Extract the [x, y] coordinate from the center of the cell holding the provided text.  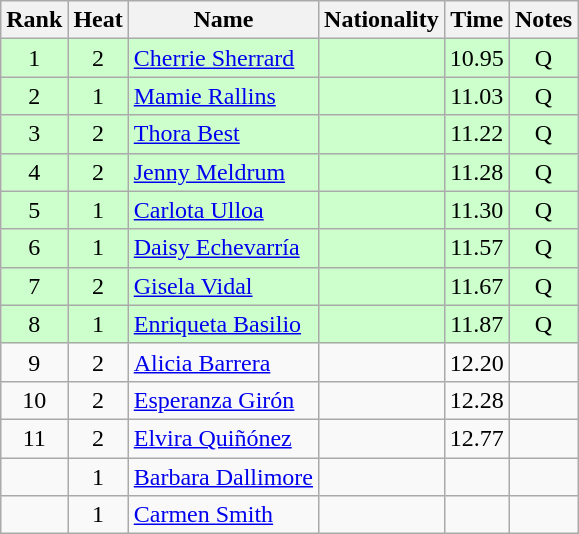
11.28 [476, 172]
12.77 [476, 438]
3 [34, 134]
Time [476, 20]
Mamie Rallins [223, 96]
Carmen Smith [223, 515]
Jenny Meldrum [223, 172]
Notes [543, 20]
12.20 [476, 362]
Barbara Dallimore [223, 477]
11.57 [476, 248]
Elvira Quiñónez [223, 438]
Esperanza Girón [223, 400]
Carlota Ulloa [223, 210]
Nationality [382, 20]
7 [34, 286]
Enriqueta Basilio [223, 324]
11.87 [476, 324]
Heat [98, 20]
Daisy Echevarría [223, 248]
Gisela Vidal [223, 286]
Alicia Barrera [223, 362]
10 [34, 400]
12.28 [476, 400]
4 [34, 172]
Rank [34, 20]
11 [34, 438]
11.30 [476, 210]
5 [34, 210]
Thora Best [223, 134]
11.67 [476, 286]
Cherrie Sherrard [223, 58]
10.95 [476, 58]
8 [34, 324]
11.22 [476, 134]
11.03 [476, 96]
Name [223, 20]
6 [34, 248]
9 [34, 362]
